Provide the [x, y] coordinate of the cell's center where the given text is located.  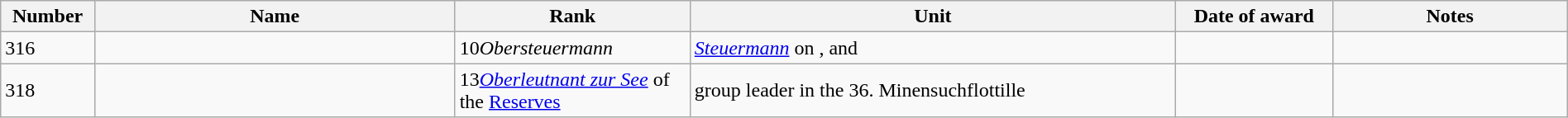
Unit [933, 17]
Date of award [1254, 17]
Name [275, 17]
group leader in the 36. Minensuchflottille [933, 91]
Steuermann on , and [933, 48]
316 [48, 48]
Notes [1450, 17]
Number [48, 17]
318 [48, 91]
13Oberleutnant zur See of the Reserves [572, 91]
Rank [572, 17]
10Obersteuermann [572, 48]
